Pinpoint the cell where the given text exists, returning its [x, y] midpoint coordinate. 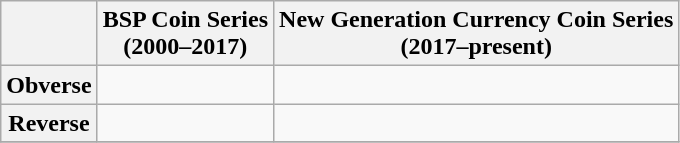
Reverse [49, 123]
New Generation Currency Coin Series(2017–present) [476, 34]
BSP Coin Series(2000–2017) [185, 34]
Obverse [49, 85]
